From the cell containing the given text, extract its center point as (X, Y) coordinate. 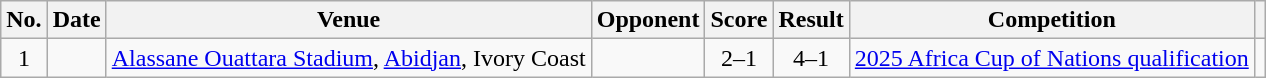
Venue (348, 20)
No. (24, 20)
1 (24, 58)
Alassane Ouattara Stadium, Abidjan, Ivory Coast (348, 58)
Opponent (648, 20)
Date (76, 20)
Score (739, 20)
Result (811, 20)
4–1 (811, 58)
Competition (1052, 20)
2025 Africa Cup of Nations qualification (1052, 58)
2–1 (739, 58)
